Return the [x, y] coordinate for the center point of the cell that contains the specified text.  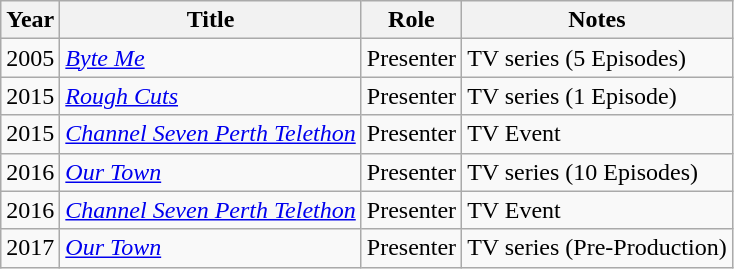
TV series (1 Episode) [598, 96]
Byte Me [210, 58]
Notes [598, 20]
Title [210, 20]
Rough Cuts [210, 96]
2017 [30, 248]
TV series (5 Episodes) [598, 58]
TV series (10 Episodes) [598, 172]
2005 [30, 58]
Role [411, 20]
TV series (Pre-Production) [598, 248]
Year [30, 20]
